From the cell containing the given text, extract its center point as [X, Y] coordinate. 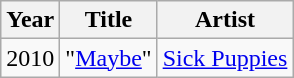
"Maybe" [108, 58]
Artist [225, 20]
Title [108, 20]
Year [30, 20]
Sick Puppies [225, 58]
2010 [30, 58]
